Return the (x, y) coordinate for the center point of the cell that contains the specified text.  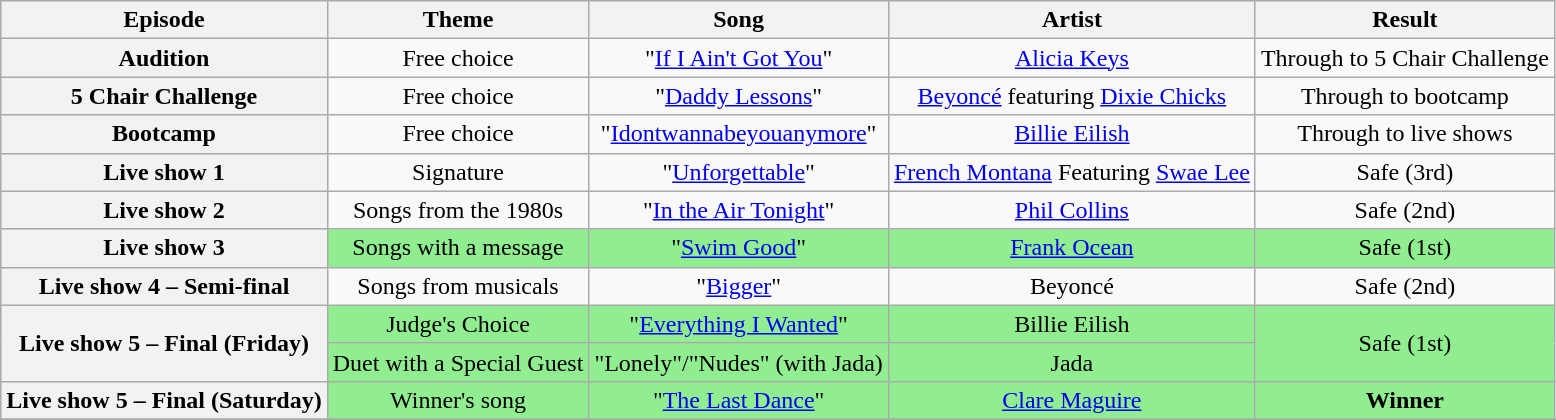
"The Last Dance" (739, 400)
5 Chair Challenge (164, 96)
Artist (1072, 20)
"Swim Good" (739, 248)
Winner (1404, 400)
"Lonely"/"Nudes" (with Jada) (739, 362)
Through to live shows (1404, 134)
Songs with a message (458, 248)
Song (739, 20)
Live show 2 (164, 210)
Songs from musicals (458, 286)
Live show 5 – Final (Saturday) (164, 400)
Live show 4 – Semi-final (164, 286)
"Daddy Lessons" (739, 96)
"Unforgettable" (739, 172)
Theme (458, 20)
Audition (164, 58)
Through to bootcamp (1404, 96)
"In the Air Tonight" (739, 210)
Signature (458, 172)
Judge's Choice (458, 324)
"Idontwannabeyouanymore" (739, 134)
"If I Ain't Got You" (739, 58)
Frank Ocean (1072, 248)
Bootcamp (164, 134)
Live show 5 – Final (Friday) (164, 343)
"Everything I Wanted" (739, 324)
"Bigger" (739, 286)
Live show 3 (164, 248)
French Montana Featuring Swae Lee (1072, 172)
Beyoncé featuring Dixie Chicks (1072, 96)
Through to 5 Chair Challenge (1404, 58)
Clare Maguire (1072, 400)
Phil Collins (1072, 210)
Duet with a Special Guest (458, 362)
Safe (3rd) (1404, 172)
Songs from the 1980s (458, 210)
Winner's song (458, 400)
Live show 1 (164, 172)
Episode (164, 20)
Result (1404, 20)
Jada (1072, 362)
Alicia Keys (1072, 58)
Beyoncé (1072, 286)
